Search for the cell housing the specified text and yield its [X, Y] center coordinate. 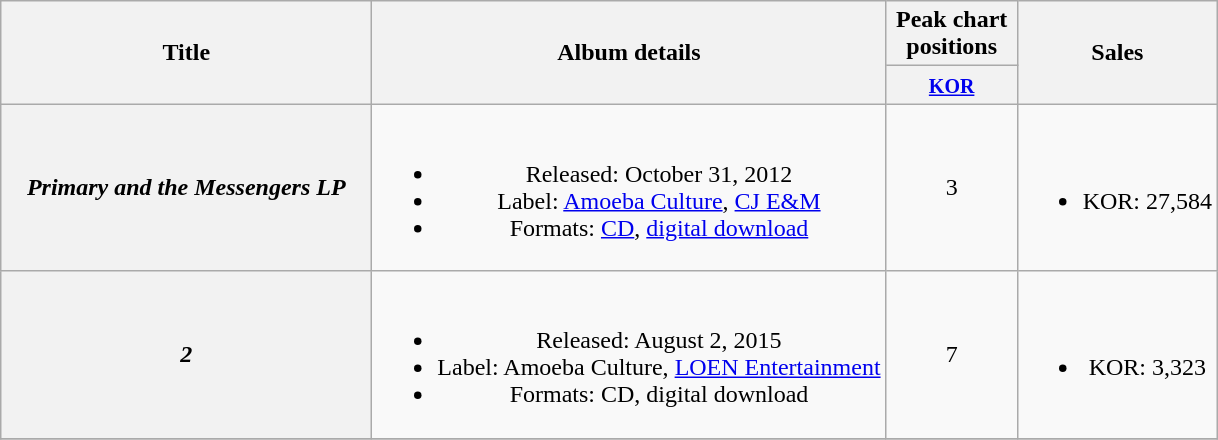
Primary and the Messengers LP [186, 188]
Released: August 2, 2015Label: Amoeba Culture, LOEN EntertainmentFormats: CD, digital download [629, 354]
Album details [629, 52]
KOR: 27,584 [1117, 188]
Title [186, 52]
3 [952, 188]
2 [186, 354]
KOR: 3,323 [1117, 354]
Sales [1117, 52]
7 [952, 354]
KOR [952, 85]
Released: October 31, 2012Label: Amoeba Culture, CJ E&MFormats: CD, digital download [629, 188]
Peak chart positions [952, 34]
